From the cell containing the given text, extract its center point as (x, y) coordinate. 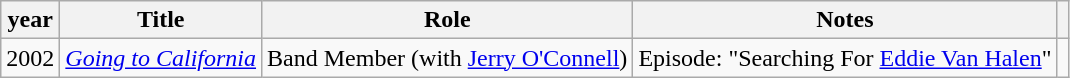
Notes (845, 20)
Going to California (161, 58)
Band Member (with Jerry O'Connell) (448, 58)
year (30, 20)
Episode: "Searching For Eddie Van Halen" (845, 58)
2002 (30, 58)
Role (448, 20)
Title (161, 20)
